Locate the cell with the specified text and output its (X, Y) center coordinate. 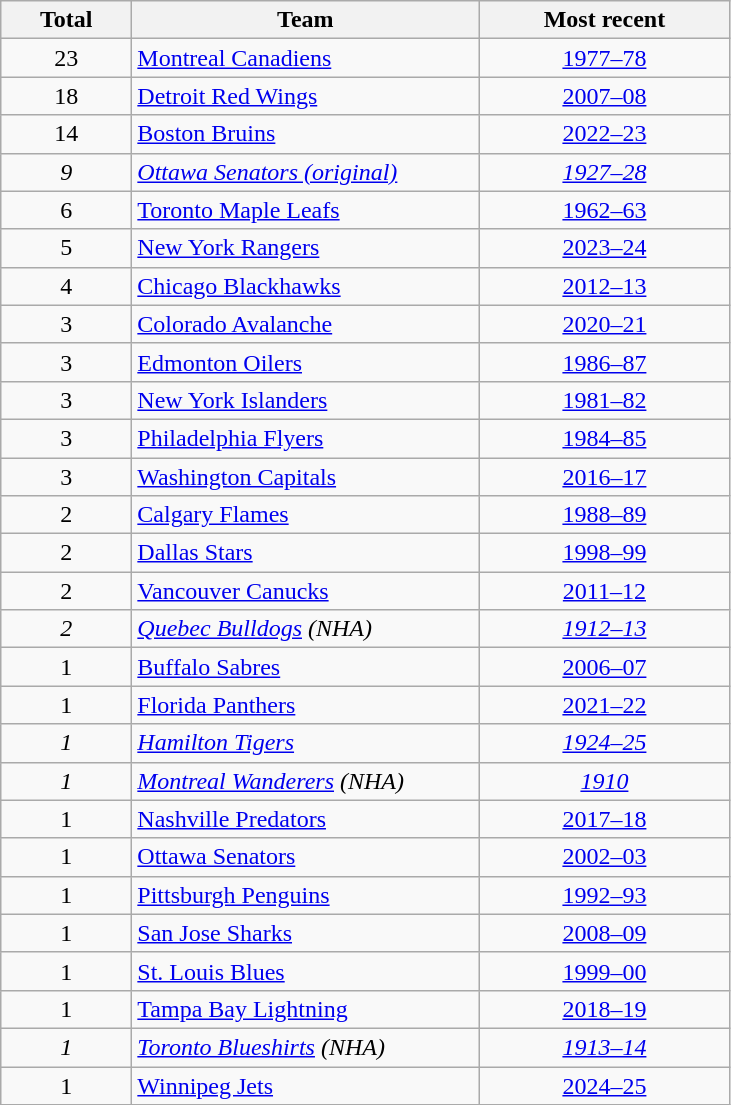
Chicago Blackhawks (306, 286)
1912–13 (604, 629)
Edmonton Oilers (306, 362)
1924–25 (604, 743)
23 (66, 58)
1999–00 (604, 971)
Washington Capitals (306, 477)
Boston Bruins (306, 134)
2016–17 (604, 477)
San Jose Sharks (306, 933)
6 (66, 210)
Pittsburgh Penguins (306, 895)
Nashville Predators (306, 819)
Team (306, 20)
2024–25 (604, 1085)
Ottawa Senators (306, 857)
1998–99 (604, 553)
New York Rangers (306, 248)
Detroit Red Wings (306, 96)
1913–14 (604, 1047)
Winnipeg Jets (306, 1085)
2021–22 (604, 705)
2011–12 (604, 591)
1984–85 (604, 438)
Ottawa Senators (original) (306, 172)
1962–63 (604, 210)
Florida Panthers (306, 705)
Montreal Canadiens (306, 58)
Tampa Bay Lightning (306, 1009)
Dallas Stars (306, 553)
1992–93 (604, 895)
Toronto Blueshirts (NHA) (306, 1047)
Montreal Wanderers (NHA) (306, 781)
2023–24 (604, 248)
1986–87 (604, 362)
Quebec Bulldogs (NHA) (306, 629)
18 (66, 96)
5 (66, 248)
14 (66, 134)
Vancouver Canucks (306, 591)
2017–18 (604, 819)
2007–08 (604, 96)
2012–13 (604, 286)
2022–23 (604, 134)
2008–09 (604, 933)
4 (66, 286)
St. Louis Blues (306, 971)
Toronto Maple Leafs (306, 210)
Calgary Flames (306, 515)
Total (66, 20)
2002–03 (604, 857)
New York Islanders (306, 400)
Colorado Avalanche (306, 324)
Most recent (604, 20)
9 (66, 172)
Hamilton Tigers (306, 743)
Philadelphia Flyers (306, 438)
1981–82 (604, 400)
1988–89 (604, 515)
2006–07 (604, 667)
Buffalo Sabres (306, 667)
1910 (604, 781)
2018–19 (604, 1009)
1977–78 (604, 58)
1927–28 (604, 172)
2020–21 (604, 324)
